Determine the (X, Y) coordinate at the center of the cell enclosing the given text.  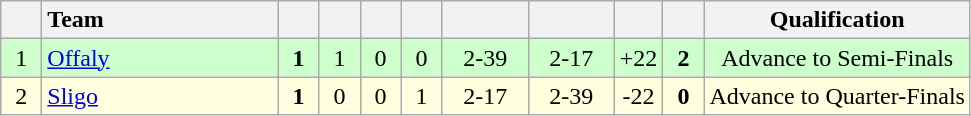
-22 (638, 96)
Team (160, 20)
+22 (638, 58)
Advance to Quarter-Finals (838, 96)
Sligo (160, 96)
Qualification (838, 20)
Advance to Semi-Finals (838, 58)
Offaly (160, 58)
